Extract the [X, Y] coordinate from the center of the cell holding the provided text.  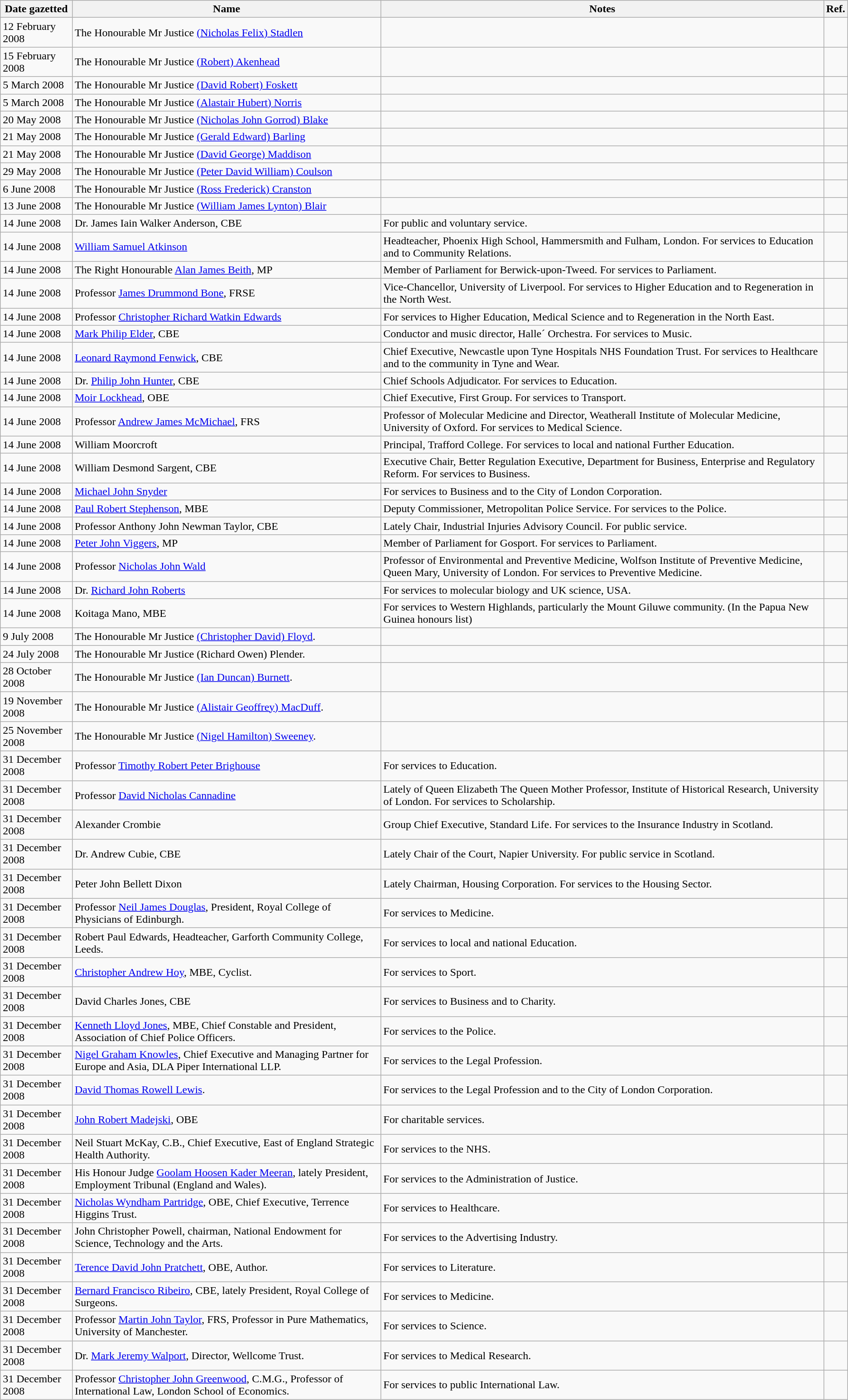
For services to the NHS. [602, 1149]
Chief Schools Adjudicator. For services to Education. [602, 381]
29 May 2008 [36, 171]
Terence David John Pratchett, OBE, Author. [226, 1267]
Date gazetted [36, 9]
Executive Chair, Better Regulation Executive, Department for Business, Enterprise and Regulatory Reform. For services to Business. [602, 468]
For services to Science. [602, 1326]
The Honourable Mr Justice (Nicholas Felix) Stadlen [226, 33]
The Honourable Mr Justice (Peter David William) Coulson [226, 171]
Lately Chairman, Housing Corporation. For services to the Housing Sector. [602, 884]
Professor David Nicholas Cannadine [226, 795]
Professor James Drummond Bone, FRSE [226, 294]
Professor Neil James Douglas, President, Royal College of Physicians of Edinburgh. [226, 913]
Lately of Queen Elizabeth The Queen Mother Professor, Institute of Historical Research, University of London. For services to Scholarship. [602, 795]
Member of Parliament for Berwick-upon-Tweed. For services to Parliament. [602, 270]
For services to Business and to Charity. [602, 1002]
Notes [602, 9]
John Robert Madejski, OBE [226, 1119]
15 February 2008 [36, 62]
For services to Sport. [602, 972]
Professor Andrew James McMichael, FRS [226, 421]
Koitaga Mano, MBE [226, 614]
For services to molecular biology and UK science, USA. [602, 590]
For charitable services. [602, 1119]
Dr. Mark Jeremy Walport, Director, Wellcome Trust. [226, 1355]
For services to Literature. [602, 1267]
For services to Medical Research. [602, 1355]
For services to Higher Education, Medical Science and to Regeneration in the North East. [602, 317]
Paul Robert Stephenson, MBE [226, 509]
Member of Parliament for Gosport. For services to Parliament. [602, 543]
Bernard Francisco Ribeiro, CBE, lately President, Royal College of Surgeons. [226, 1296]
For services to the Legal Profession. [602, 1061]
Christopher Andrew Hoy, MBE, Cyclist. [226, 972]
The Honourable Mr Justice (Christopher David) Floyd. [226, 637]
For services to Business and to the City of London Corporation. [602, 491]
Ref. [835, 9]
The Honourable Mr Justice (David George) Maddison [226, 154]
Moir Lockhead, OBE [226, 398]
The Honourable Mr Justice (Ian Duncan) Burnett. [226, 677]
For services to local and national Education. [602, 943]
Kenneth Lloyd Jones, MBE, Chief Constable and President, Association of Chief Police Officers. [226, 1031]
25 November 2008 [36, 736]
Headteacher, Phoenix High School, Hammersmith and Fulham, London. For services to Education and to Community Relations. [602, 247]
David Charles Jones, CBE [226, 1002]
The Honourable Mr Justice (Nigel Hamilton) Sweeney. [226, 736]
Michael John Snyder [226, 491]
Chief Executive, Newcastle upon Tyne Hospitals NHS Foundation Trust. For services to Healthcare and to the community in Tyne and Wear. [602, 357]
Dr. Philip John Hunter, CBE [226, 381]
Peter John Viggers, MP [226, 543]
For services to the Administration of Justice. [602, 1178]
Name [226, 9]
Dr. James Iain Walker Anderson, CBE [226, 223]
For services to the Advertising Industry. [602, 1237]
Professor Nicholas John Wald [226, 567]
Dr. Andrew Cubie, CBE [226, 854]
Neil Stuart McKay, C.B., Chief Executive, East of England Strategic Health Authority. [226, 1149]
Dr. Richard John Roberts [226, 590]
For services to the Legal Profession and to the City of London Corporation. [602, 1090]
20 May 2008 [36, 120]
The Honourable Mr Justice (David Robert) Foskett [226, 85]
The Honourable Mr Justice (Ross Frederick) Cranston [226, 189]
Nicholas Wyndham Partridge, OBE, Chief Executive, Terrence Higgins Trust. [226, 1208]
William Samuel Atkinson [226, 247]
The Honourable Mr Justice (Alastair Hubert) Norris [226, 102]
David Thomas Rowell Lewis. [226, 1090]
Alexander Crombie [226, 825]
Chief Executive, First Group. For services to Transport. [602, 398]
Nigel Graham Knowles, Chief Executive and Managing Partner for Europe and Asia, DLA Piper International LLP. [226, 1061]
Group Chief Executive, Standard Life. For services to the Insurance Industry in Scotland. [602, 825]
Conductor and music director, Halle´ Orchestra. For services to Music. [602, 334]
Professor of Molecular Medicine and Director, Weatherall Institute of Molecular Medicine, University of Oxford. For services to Medical Science. [602, 421]
28 October 2008 [36, 677]
Professor Timothy Robert Peter Brighouse [226, 766]
The Honourable Mr Justice (Alistair Geoffrey) MacDuff. [226, 707]
Mark Philip Elder, CBE [226, 334]
The Right Honourable Alan James Beith, MP [226, 270]
For services to Education. [602, 766]
For services to Western Highlands, particularly the Mount Giluwe community. (In the Papua New Guinea honours list) [602, 614]
Deputy Commissioner, Metropolitan Police Service. For services to the Police. [602, 509]
Lately Chair, Industrial Injuries Advisory Council. For public service. [602, 526]
Lately Chair of the Court, Napier University. For public service in Scotland. [602, 854]
The Honourable Mr Justice (Richard Owen) Plender. [226, 654]
For services to Healthcare. [602, 1208]
Professor Anthony John Newman Taylor, CBE [226, 526]
6 June 2008 [36, 189]
24 July 2008 [36, 654]
For services to public International Law. [602, 1385]
12 February 2008 [36, 33]
William Moorcroft [226, 445]
The Honourable Mr Justice (William James Lynton) Blair [226, 206]
Peter John Bellett Dixon [226, 884]
The Honourable Mr Justice (Robert) Akenhead [226, 62]
Professor Martin John Taylor, FRS, Professor in Pure Mathematics, University of Manchester. [226, 1326]
Leonard Raymond Fenwick, CBE [226, 357]
The Honourable Mr Justice (Gerald Edward) Barling [226, 137]
William Desmond Sargent, CBE [226, 468]
Principal, Trafford College. For services to local and national Further Education. [602, 445]
Robert Paul Edwards, Headteacher, Garforth Community College, Leeds. [226, 943]
The Honourable Mr Justice (Nicholas John Gorrod) Blake [226, 120]
For public and voluntary service. [602, 223]
19 November 2008 [36, 707]
Professor Christopher Richard Watkin Edwards [226, 317]
For services to the Police. [602, 1031]
Professor Christopher John Greenwood, C.M.G., Professor of International Law, London School of Economics. [226, 1385]
13 June 2008 [36, 206]
John Christopher Powell, chairman, National Endowment for Science, Technology and the Arts. [226, 1237]
9 July 2008 [36, 637]
Vice-Chancellor, University of Liverpool. For services to Higher Education and to Regeneration in the North West. [602, 294]
His Honour Judge Goolam Hoosen Kader Meeran, lately President, Employment Tribunal (England and Wales). [226, 1178]
